Find where the given text appears and provide that cell's center as (X, Y) coordinate. 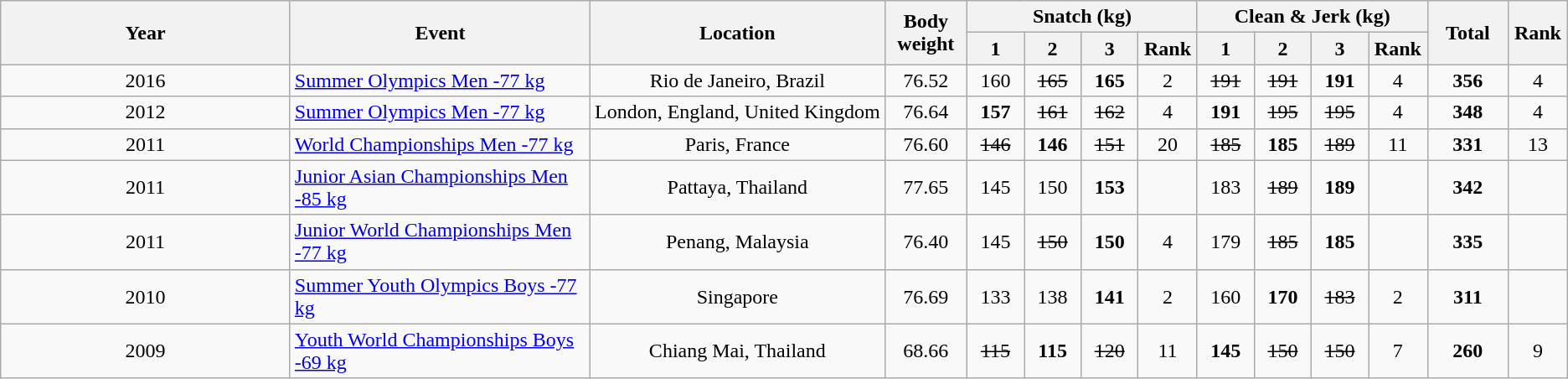
2010 (146, 297)
120 (1110, 350)
76.69 (926, 297)
Junior World Championships Men -77 kg (440, 241)
Event (440, 33)
77.65 (926, 188)
2009 (146, 350)
2016 (146, 80)
Rio de Janeiro, Brazil (737, 80)
331 (1467, 144)
London, England, United Kingdom (737, 112)
141 (1110, 297)
133 (995, 297)
348 (1467, 112)
335 (1467, 241)
20 (1168, 144)
Youth World Championships Boys -69 kg (440, 350)
Junior Asian Championships Men -85 kg (440, 188)
Penang, Malaysia (737, 241)
342 (1467, 188)
76.60 (926, 144)
Snatch (kg) (1082, 17)
179 (1225, 241)
Summer Youth Olympics Boys -77 kg (440, 297)
Year (146, 33)
76.52 (926, 80)
7 (1399, 350)
Singapore (737, 297)
Pattaya, Thailand (737, 188)
161 (1053, 112)
162 (1110, 112)
170 (1282, 297)
76.40 (926, 241)
311 (1467, 297)
Paris, France (737, 144)
Body weight (926, 33)
356 (1467, 80)
76.64 (926, 112)
Location (737, 33)
138 (1053, 297)
151 (1110, 144)
13 (1538, 144)
153 (1110, 188)
157 (995, 112)
Clean & Jerk (kg) (1312, 17)
Total (1467, 33)
68.66 (926, 350)
9 (1538, 350)
World Championships Men -77 kg (440, 144)
2012 (146, 112)
Chiang Mai, Thailand (737, 350)
260 (1467, 350)
